Capture the cell that displays the provided text and extract its [x, y] central coordinate. 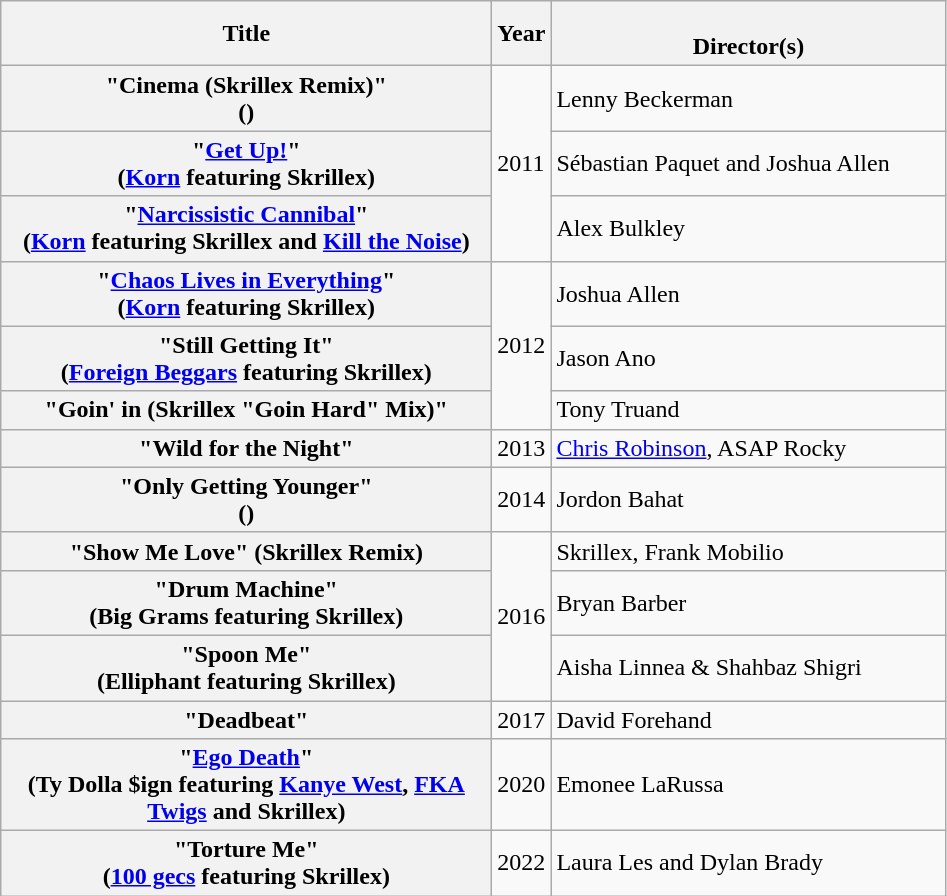
Aisha Linnea & Shahbaz Shigri [748, 668]
"Only Getting Younger" () [246, 500]
"Show Me Love" (Skrillex Remix) [246, 551]
2012 [522, 345]
Emonee LaRussa [748, 785]
"Get Up!"(Korn featuring Skrillex) [246, 164]
"Chaos Lives in Everything"(Korn featuring Skrillex) [246, 294]
"Deadbeat" [246, 719]
Laura Les and Dylan Brady [748, 864]
"Torture Me"(100 gecs featuring Skrillex) [246, 864]
"Still Getting It"(Foreign Beggars featuring Skrillex) [246, 358]
Jason Ano [748, 358]
"Cinema (Skrillex Remix)" () [246, 98]
Alex Bulkley [748, 228]
2020 [522, 785]
"Drum Machine"(Big Grams featuring Skrillex) [246, 602]
2011 [522, 164]
David Forehand [748, 719]
Chris Robinson, ASAP Rocky [748, 448]
Director(s) [748, 34]
"Wild for the Night" [246, 448]
Skrillex, Frank Mobilio [748, 551]
Joshua Allen [748, 294]
Bryan Barber [748, 602]
2017 [522, 719]
2016 [522, 616]
Title [246, 34]
Year [522, 34]
2013 [522, 448]
2022 [522, 864]
2014 [522, 500]
"Goin' in (Skrillex "Goin Hard" Mix)" [246, 410]
"Ego Death"(Ty Dolla $ign featuring Kanye West, FKA Twigs and Skrillex) [246, 785]
Sébastian Paquet and Joshua Allen [748, 164]
Lenny Beckerman [748, 98]
"Narcissistic Cannibal"(Korn featuring Skrillex and Kill the Noise) [246, 228]
Tony Truand [748, 410]
Jordon Bahat [748, 500]
"Spoon Me"(Elliphant featuring Skrillex) [246, 668]
